Find where the given text appears and provide that cell's center as [x, y] coordinate. 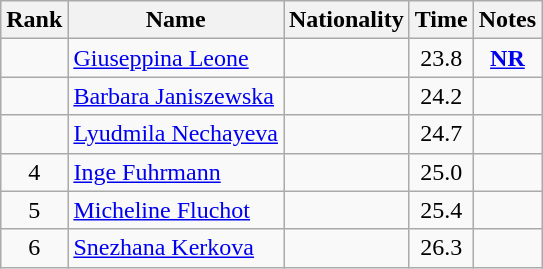
25.4 [441, 210]
Lyudmila Nechayeva [176, 134]
Micheline Fluchot [176, 210]
Giuseppina Leone [176, 58]
24.2 [441, 96]
Rank [34, 20]
25.0 [441, 172]
NR [507, 58]
24.7 [441, 134]
5 [34, 210]
Time [441, 20]
Name [176, 20]
Barbara Janiszewska [176, 96]
Inge Fuhrmann [176, 172]
Notes [507, 20]
23.8 [441, 58]
Snezhana Kerkova [176, 248]
6 [34, 248]
26.3 [441, 248]
Nationality [347, 20]
4 [34, 172]
